Output the [x, y] coordinate of the center of the cell containing the given text.  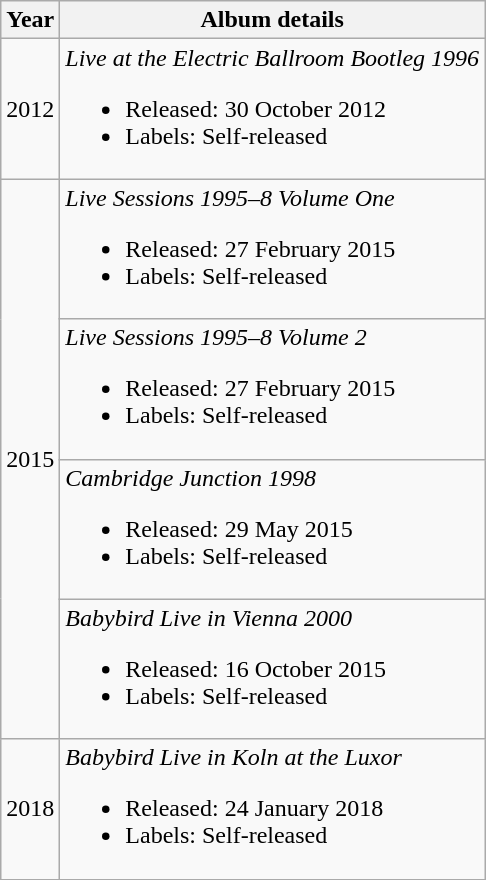
Live Sessions 1995–8 Volume OneReleased: 27 February 2015Labels: Self-released [272, 249]
2012 [30, 109]
2015 [30, 459]
Live at the Electric Ballroom Bootleg 1996Released: 30 October 2012Labels: Self-released [272, 109]
Cambridge Junction 1998Released: 29 May 2015Labels: Self-released [272, 529]
Babybird Live in Koln at the LuxorReleased: 24 January 2018Labels: Self-released [272, 809]
Live Sessions 1995–8 Volume 2Released: 27 February 2015Labels: Self-released [272, 389]
2018 [30, 809]
Babybird Live in Vienna 2000Released: 16 October 2015Labels: Self-released [272, 669]
Album details [272, 20]
Year [30, 20]
